Locate the cell with the specified text and output its (x, y) center coordinate. 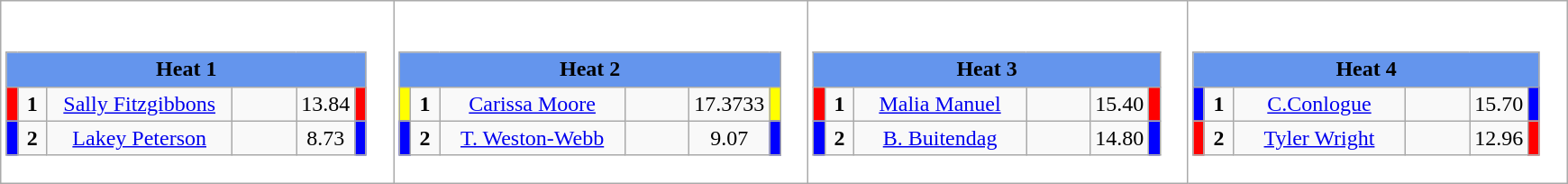
Heat 2 1 Carissa Moore 17.3733 2 T. Weston-Webb 9.07 (601, 92)
Heat 4 (1366, 69)
Sally Fitzgibbons (140, 104)
Tyler Wright (1319, 138)
13.84 (326, 104)
9.07 (730, 138)
15.40 (1119, 104)
Heat 1 (186, 69)
Heat 3 (987, 69)
Carissa Moore (533, 104)
Malia Manuel (941, 104)
Heat 2 (589, 69)
Heat 4 1 C.Conlogue 15.70 2 Tyler Wright 12.96 (1377, 92)
Heat 1 1 Sally Fitzgibbons 13.84 2 Lakey Peterson 8.73 (197, 92)
8.73 (326, 138)
Lakey Peterson (140, 138)
B. Buitendag (941, 138)
17.3733 (730, 104)
14.80 (1119, 138)
12.96 (1500, 138)
C.Conlogue (1319, 104)
T. Weston-Webb (533, 138)
Heat 3 1 Malia Manuel 15.40 2 B. Buitendag 14.80 (998, 92)
15.70 (1500, 104)
